For the text-containing cell, return its midpoint in [x, y] coordinate format. 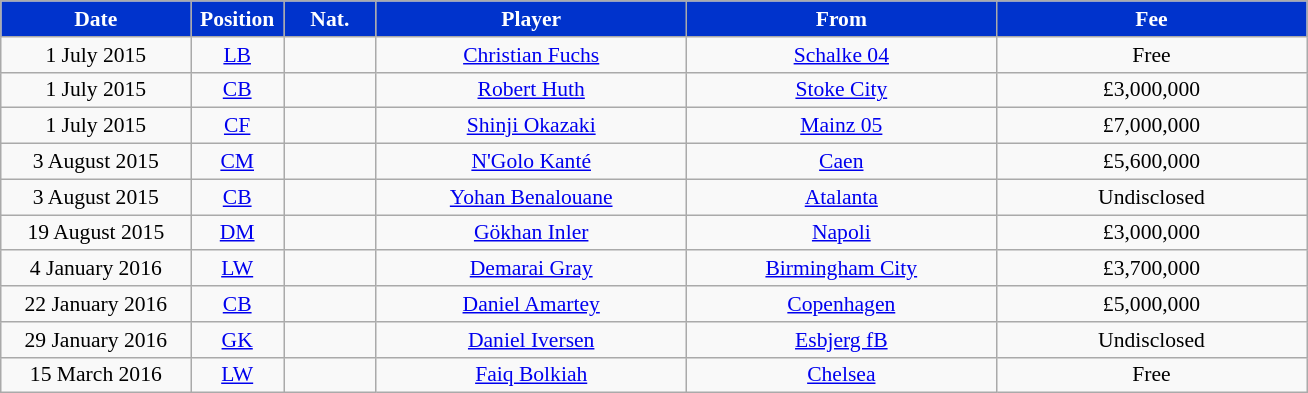
19 August 2015 [96, 233]
Robert Huth [531, 90]
Player [531, 19]
£5,600,000 [1151, 162]
Demarai Gray [531, 269]
Copenhagen [841, 304]
29 January 2016 [96, 340]
CM [238, 162]
£7,000,000 [1151, 126]
22 January 2016 [96, 304]
LB [238, 55]
CF [238, 126]
Nat. [330, 19]
Gökhan Inler [531, 233]
Napoli [841, 233]
Position [238, 19]
Christian Fuchs [531, 55]
Esbjerg fB [841, 340]
£3,700,000 [1151, 269]
Shinji Okazaki [531, 126]
DM [238, 233]
Fee [1151, 19]
Daniel Amartey [531, 304]
Atalanta [841, 197]
Mainz 05 [841, 126]
Caen [841, 162]
From [841, 19]
Faiq Bolkiah [531, 375]
Yohan Benalouane [531, 197]
15 March 2016 [96, 375]
Birmingham City [841, 269]
N'Golo Kanté [531, 162]
Date [96, 19]
Stoke City [841, 90]
GK [238, 340]
£5,000,000 [1151, 304]
Daniel Iversen [531, 340]
Schalke 04 [841, 55]
Chelsea [841, 375]
4 January 2016 [96, 269]
